Identify which cell holds the provided text, then report its [x, y] central coordinate. 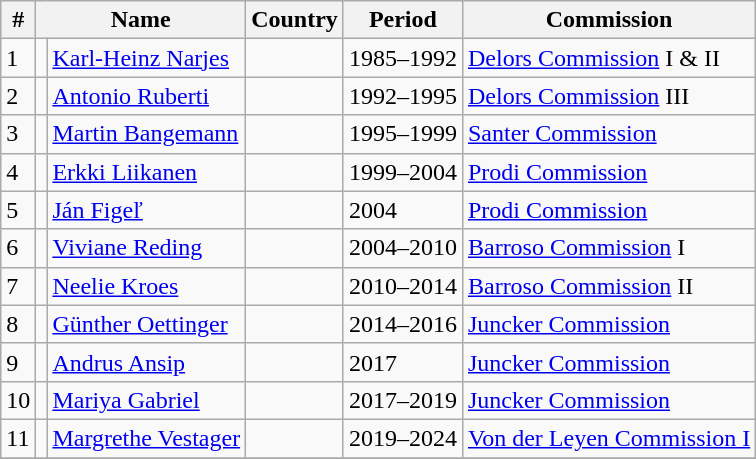
2010–2014 [402, 286]
Commission [608, 20]
Margrethe Vestager [146, 438]
4 [18, 172]
Neelie Kroes [146, 286]
Karl-Heinz Narjes [146, 58]
1999–2004 [402, 172]
5 [18, 210]
8 [18, 324]
Von der Leyen Commission I [608, 438]
1995–1999 [402, 134]
Santer Commission [608, 134]
2004–2010 [402, 248]
1 [18, 58]
1992–1995 [402, 96]
10 [18, 400]
11 [18, 438]
Erkki Liikanen [146, 172]
2004 [402, 210]
Country [295, 20]
2 [18, 96]
Günther Oettinger [146, 324]
2019–2024 [402, 438]
2017 [402, 362]
Mariya Gabriel [146, 400]
Viviane Reding [146, 248]
2017–2019 [402, 400]
Barroso Commission II [608, 286]
3 [18, 134]
7 [18, 286]
9 [18, 362]
6 [18, 248]
2014–2016 [402, 324]
Martin Bangemann [146, 134]
1985–1992 [402, 58]
Delors Commission I & II [608, 58]
Barroso Commission I [608, 248]
Name [141, 20]
Andrus Ansip [146, 362]
Period [402, 20]
Ján Figeľ [146, 210]
Antonio Ruberti [146, 96]
Delors Commission III [608, 96]
# [18, 20]
